Provide the [x, y] coordinate of the cell's center where the given text is located.  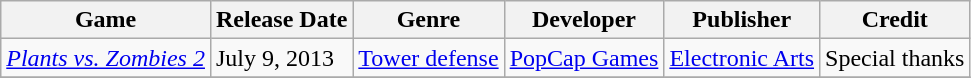
Electronic Arts [742, 58]
Genre [428, 20]
Special thanks [895, 58]
Publisher [742, 20]
Game [106, 20]
PopCap Games [584, 58]
Release Date [281, 20]
Plants vs. Zombies 2 [106, 58]
Tower defense [428, 58]
Developer [584, 20]
Credit [895, 20]
July 9, 2013 [281, 58]
